Search for the cell housing the specified text and yield its [x, y] center coordinate. 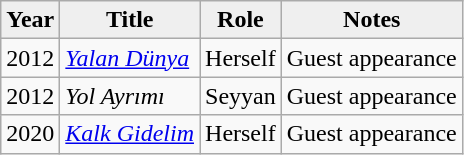
Yol Ayrımı [130, 96]
Seyyan [241, 96]
Role [241, 20]
Title [130, 20]
Notes [372, 20]
Year [30, 20]
2020 [30, 134]
Yalan Dünya [130, 58]
Kalk Gidelim [130, 134]
